Identify which cell holds the provided text, then report its [x, y] central coordinate. 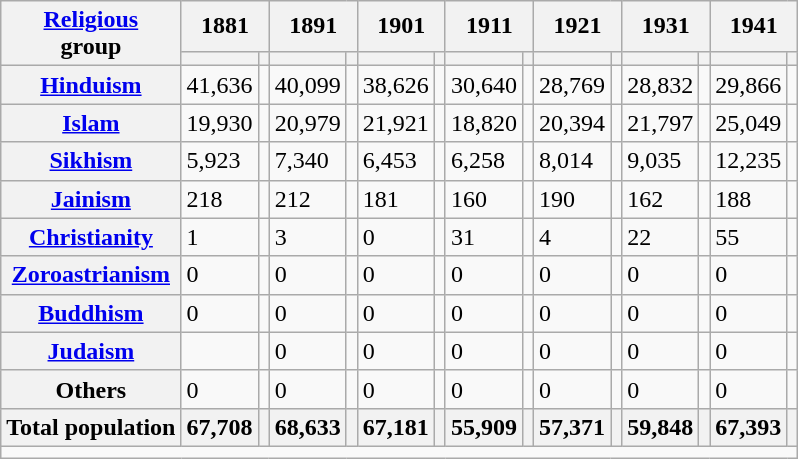
4 [572, 237]
Zoroastrianism [91, 275]
3 [308, 237]
41,636 [220, 85]
38,626 [396, 85]
Buddhism [91, 313]
28,832 [660, 85]
1901 [401, 26]
Hinduism [91, 85]
40,099 [308, 85]
188 [748, 199]
29,866 [748, 85]
9,035 [660, 161]
6,453 [396, 161]
1941 [754, 26]
1921 [578, 26]
12,235 [748, 161]
1 [220, 237]
1931 [666, 26]
218 [220, 199]
Judaism [91, 351]
Jainism [91, 199]
Sikhism [91, 161]
22 [660, 237]
190 [572, 199]
1911 [489, 26]
68,633 [308, 427]
Others [91, 389]
20,394 [572, 123]
5,923 [220, 161]
1891 [313, 26]
6,258 [484, 161]
160 [484, 199]
21,921 [396, 123]
181 [396, 199]
18,820 [484, 123]
212 [308, 199]
31 [484, 237]
30,640 [484, 85]
Christianity [91, 237]
55,909 [484, 427]
20,979 [308, 123]
Religiousgroup [91, 34]
28,769 [572, 85]
7,340 [308, 161]
19,930 [220, 123]
67,181 [396, 427]
25,049 [748, 123]
8,014 [572, 161]
67,393 [748, 427]
67,708 [220, 427]
Islam [91, 123]
57,371 [572, 427]
Total population [91, 427]
162 [660, 199]
55 [748, 237]
21,797 [660, 123]
59,848 [660, 427]
1881 [225, 26]
